Determine the (X, Y) coordinate at the center of the cell enclosing the given text.  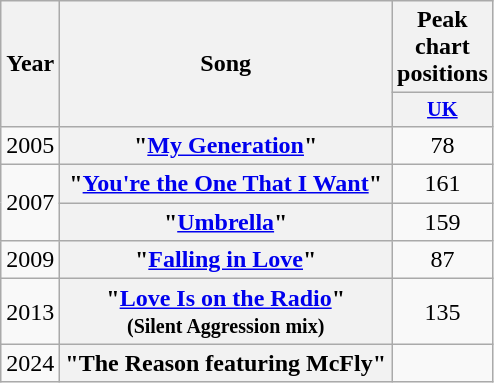
2007 (30, 203)
"Umbrella" (226, 222)
"Love Is on the Radio"(Silent Aggression mix) (226, 312)
UK (443, 110)
2009 (30, 260)
"Falling in Love" (226, 260)
"The Reason featuring McFly" (226, 363)
Peak chart positions (443, 47)
"You're the One That I Want" (226, 184)
Song (226, 64)
2005 (30, 145)
159 (443, 222)
135 (443, 312)
87 (443, 260)
78 (443, 145)
161 (443, 184)
2024 (30, 363)
"My Generation" (226, 145)
2013 (30, 312)
Year (30, 64)
